Detect which cell encompasses the target text, then output its (x, y) center coordinate. 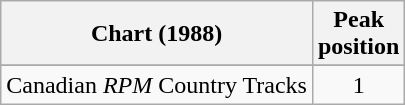
Canadian RPM Country Tracks (157, 85)
Chart (1988) (157, 34)
Peakposition (358, 34)
1 (358, 85)
